Locate the cell with the specified text and output its [X, Y] center coordinate. 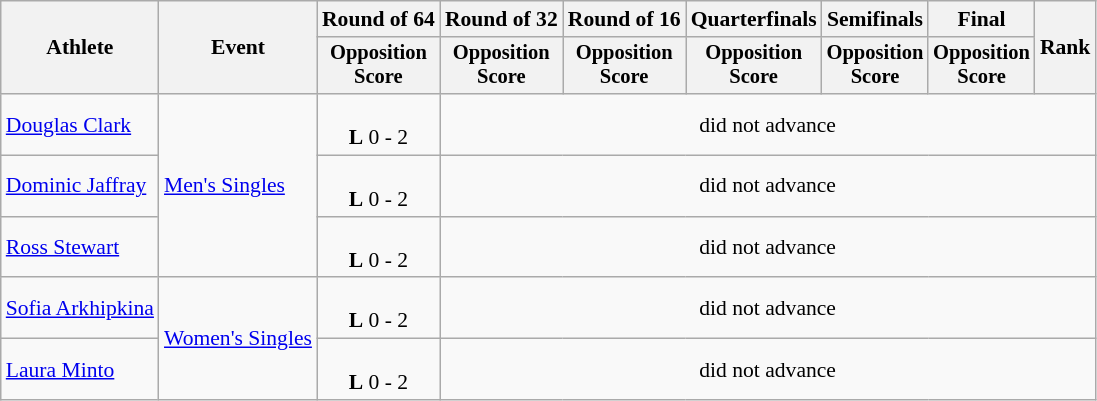
Men's Singles [238, 186]
Event [238, 48]
Rank [1066, 48]
Final [982, 19]
Dominic Jaffray [80, 186]
Douglas Clark [80, 124]
Women's Singles [238, 339]
Round of 64 [378, 19]
Round of 16 [624, 19]
Ross Stewart [80, 248]
Round of 32 [502, 19]
Quarterfinals [754, 19]
Sofia Arkhipkina [80, 308]
Athlete [80, 48]
Semifinals [876, 19]
Laura Minto [80, 370]
